Output the (X, Y) coordinate of the center of the cell containing the given text.  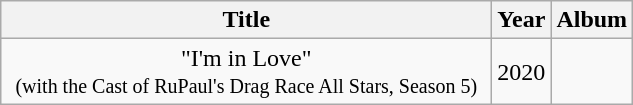
2020 (522, 72)
Year (522, 20)
Album (592, 20)
Title (246, 20)
"I'm in Love"(with the Cast of RuPaul's Drag Race All Stars, Season 5) (246, 72)
